Return (X, Y) of the center of cell containing provided text 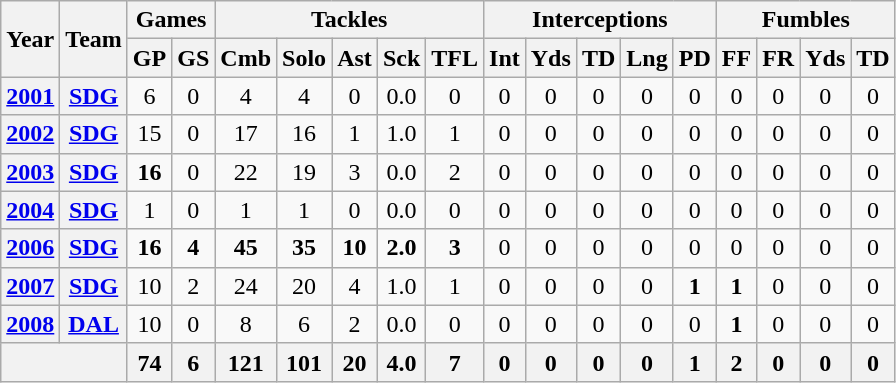
22 (246, 172)
2003 (30, 172)
Lng (647, 58)
Cmb (246, 58)
Int (505, 58)
Sck (401, 58)
19 (304, 172)
Games (170, 20)
2007 (30, 286)
2002 (30, 134)
FF (736, 58)
2001 (30, 96)
DAL (94, 324)
GS (194, 58)
8 (246, 324)
45 (246, 248)
15 (149, 134)
7 (455, 362)
74 (149, 362)
Fumbles (806, 20)
17 (246, 134)
Ast (355, 58)
4.0 (401, 362)
24 (246, 286)
Tackles (350, 20)
GP (149, 58)
Interceptions (600, 20)
35 (304, 248)
FR (778, 58)
PD (694, 58)
2006 (30, 248)
TFL (455, 58)
Team (94, 39)
Solo (304, 58)
2008 (30, 324)
101 (304, 362)
2004 (30, 210)
Year (30, 39)
121 (246, 362)
2.0 (401, 248)
